Find where the given text appears and provide that cell's center as (x, y) coordinate. 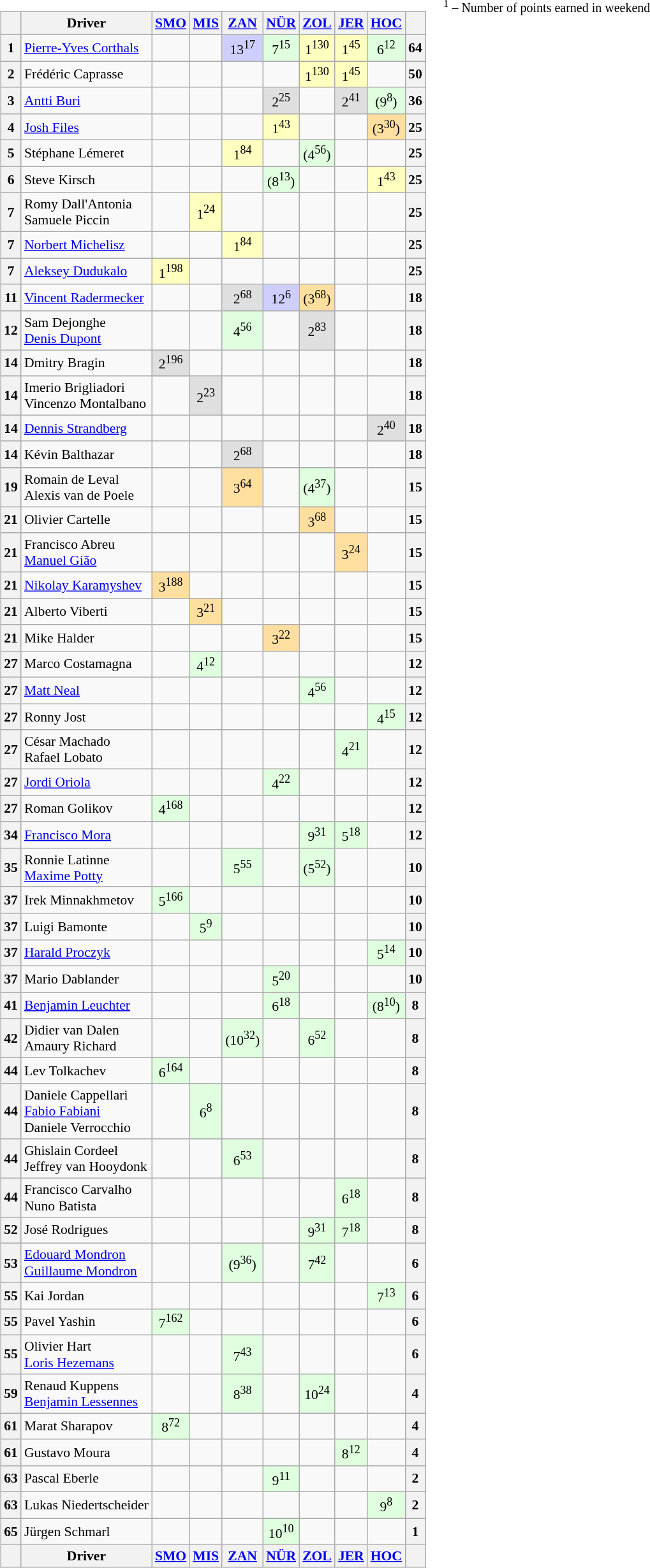
652 (317, 1038)
718 (351, 1230)
Antti Buri (87, 101)
(810) (387, 1006)
Nikolay Karamyshev (87, 585)
653 (242, 1159)
(368) (317, 297)
Sam Dejonghe Denis Dupont (87, 330)
742 (317, 1263)
1198 (171, 272)
3 (11, 101)
Renaud Kuppens Benjamin Lessennes (87, 1393)
Irek Minnakhmetov (87, 900)
555 (242, 867)
1317 (242, 47)
Norbert Michelisz (87, 245)
126 (281, 297)
52 (11, 1230)
Stéphane Lémeret (87, 153)
José Rodrigues (87, 1230)
3188 (171, 585)
322 (281, 637)
Mike Halder (87, 637)
Francisco Abreu Manuel Gião (87, 552)
34 (11, 835)
(330) (387, 126)
Frédéric Caprasse (87, 74)
(1032) (242, 1038)
4168 (171, 808)
Romy Dall'Antonia Samuele Piccin (87, 212)
743 (242, 1354)
Steve Kirsch (87, 180)
Marat Sharapov (87, 1426)
Ghislain Cordeel Jeffrey van Hooydonk (87, 1159)
364 (242, 487)
(813) (281, 180)
Roman Golikov (87, 808)
283 (317, 330)
Romain de Leval Alexis van de Poele (87, 487)
Daniele Cappellari Fabio Fabiani Daniele Verrocchio (87, 1112)
53 (11, 1263)
19 (11, 487)
Luigi Bamonte (87, 927)
Kévin Balthazar (87, 454)
Vincent Radermecker (87, 297)
1024 (317, 1393)
241 (351, 101)
Harald Proczyk (87, 952)
Mario Dablander (87, 979)
Ronnie Latinne Maxime Potty (87, 867)
124 (205, 212)
6164 (171, 1071)
(437) (317, 487)
Francisco Carvalho Nuno Batista (87, 1197)
41 (11, 1006)
36 (415, 101)
368 (317, 520)
514 (387, 952)
Pierre-Yves Corthals (87, 47)
Jordi Oriola (87, 781)
520 (281, 979)
240 (387, 428)
Pascal Eberle (87, 1479)
Dmitry Bragin (87, 363)
5 (11, 153)
324 (351, 552)
225 (281, 101)
812 (351, 1452)
(552) (317, 867)
Kai Jordan (87, 1295)
415 (387, 716)
713 (387, 1295)
68 (205, 1112)
Marco Costamagna (87, 664)
1010 (281, 1531)
223 (205, 395)
Alberto Viberti (87, 612)
42 (11, 1038)
Olivier Cartelle (87, 520)
911 (281, 1479)
872 (171, 1426)
Aleksey Dudukalo (87, 272)
Ronny Jost (87, 716)
98 (387, 1506)
Imerio Brigliadori Vincenzo Montalbano (87, 395)
421 (351, 750)
(456) (317, 153)
2196 (171, 363)
Edouard Mondron Guillaume Mondron (87, 1263)
321 (205, 612)
Lukas Niedertscheider (87, 1506)
412 (205, 664)
838 (242, 1393)
11 (11, 297)
7162 (171, 1322)
Jürgen Schmarl (87, 1531)
Olivier Hart Loris Hezemans (87, 1354)
35 (11, 867)
Josh Files (87, 126)
Didier van Dalen Amaury Richard (87, 1038)
(936) (242, 1263)
65 (11, 1531)
Matt Neal (87, 691)
Gustavo Moura (87, 1452)
50 (415, 74)
Dennis Strandberg (87, 428)
Lev Tolkachev (87, 1071)
422 (281, 781)
518 (351, 835)
Pavel Yashin (87, 1322)
Francisco Mora (87, 835)
César Machado Rafael Lobato (87, 750)
(98) (387, 101)
64 (415, 47)
Benjamin Leuchter (87, 1006)
715 (281, 47)
612 (387, 47)
5166 (171, 900)
